Provide the (X, Y) coordinate of the cell's center where the given text is located.  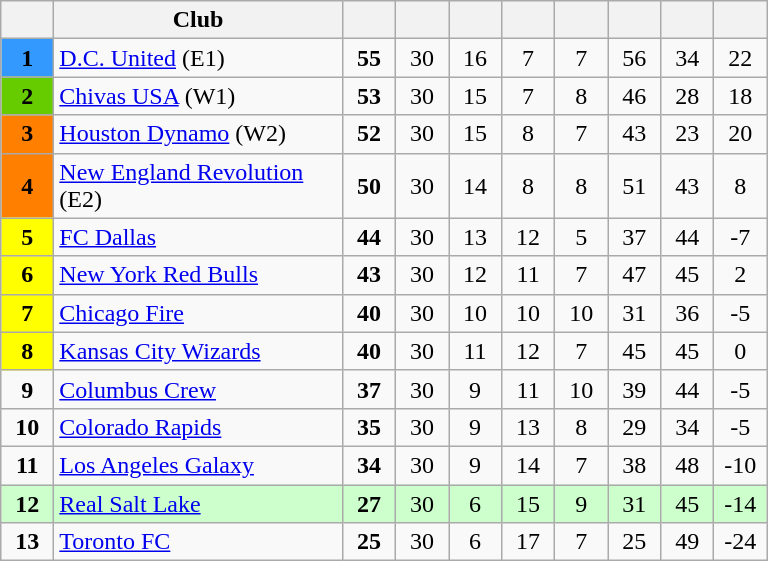
Kansas City Wizards (198, 351)
-14 (740, 503)
1 (28, 58)
New York Red Bulls (198, 275)
29 (634, 427)
Chivas USA (W1) (198, 96)
56 (634, 58)
17 (528, 542)
Toronto FC (198, 542)
Colorado Rapids (198, 427)
52 (368, 134)
3 (28, 134)
-24 (740, 542)
Club (198, 20)
48 (688, 465)
4 (28, 186)
23 (688, 134)
53 (368, 96)
Real Salt Lake (198, 503)
51 (634, 186)
Los Angeles Galaxy (198, 465)
28 (688, 96)
36 (688, 313)
27 (368, 503)
New England Revolution (E2) (198, 186)
38 (634, 465)
18 (740, 96)
-10 (740, 465)
47 (634, 275)
Chicago Fire (198, 313)
39 (634, 389)
16 (474, 58)
49 (688, 542)
35 (368, 427)
50 (368, 186)
D.C. United (E1) (198, 58)
-7 (740, 237)
46 (634, 96)
20 (740, 134)
22 (740, 58)
55 (368, 58)
Columbus Crew (198, 389)
Houston Dynamo (W2) (198, 134)
0 (740, 351)
FC Dallas (198, 237)
